Return the (x, y) coordinate for the center point of the cell that contains the specified text.  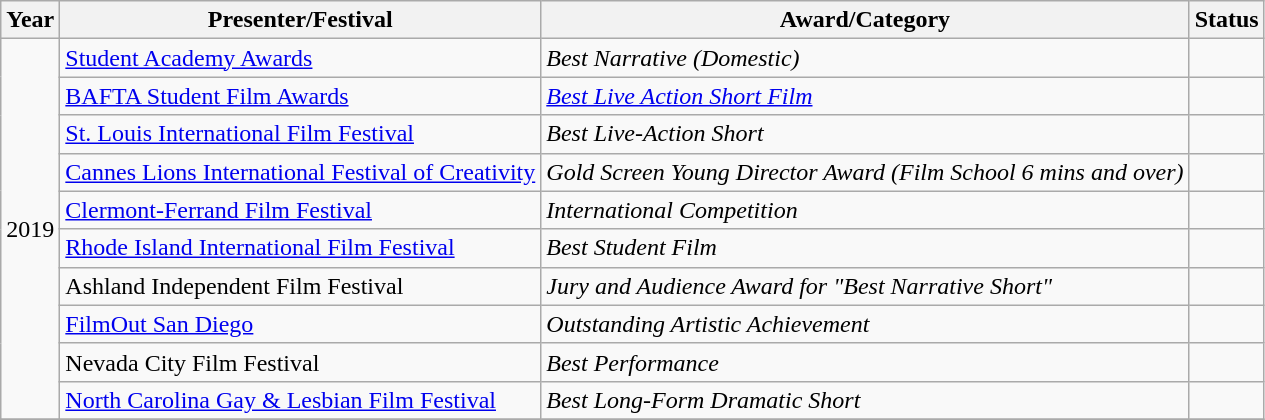
Best Live Action Short Film (865, 96)
Presenter/Festival (300, 20)
Best Performance (865, 362)
Gold Screen Young Director Award (Film School 6 mins and over) (865, 172)
Year (30, 20)
Award/Category (865, 20)
Nevada City Film Festival (300, 362)
Jury and Audience Award for "Best Narrative Short" (865, 286)
Student Academy Awards (300, 58)
North Carolina Gay & Lesbian Film Festival (300, 400)
Rhode Island International Film Festival (300, 248)
International Competition (865, 210)
FilmOut San Diego (300, 324)
2019 (30, 230)
Outstanding Artistic Achievement (865, 324)
Best Long-Form Dramatic Short (865, 400)
Ashland Independent Film Festival (300, 286)
Best Student Film (865, 248)
St. Louis International Film Festival (300, 134)
Best Narrative (Domestic) (865, 58)
BAFTA Student Film Awards (300, 96)
Cannes Lions International Festival of Creativity (300, 172)
Best Live-Action Short (865, 134)
Status (1226, 20)
Clermont-Ferrand Film Festival (300, 210)
